Locate the cell with the specified text and output its [x, y] center coordinate. 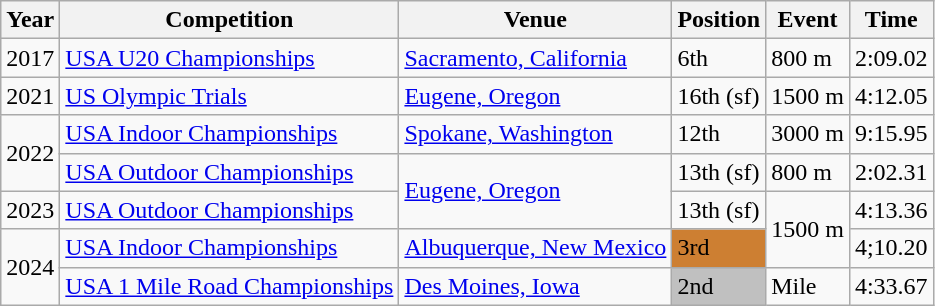
Albuquerque, New Mexico [536, 248]
3rd [719, 248]
2021 [30, 96]
16th (sf) [719, 96]
Mile [808, 286]
4:13.36 [891, 210]
USA U20 Championships [230, 58]
12th [719, 134]
2:02.31 [891, 172]
Sacramento, California [536, 58]
Spokane, Washington [536, 134]
2024 [30, 267]
Event [808, 20]
2023 [30, 210]
Year [30, 20]
Venue [536, 20]
4:33.67 [891, 286]
3000 m [808, 134]
4;10.20 [891, 248]
Competition [230, 20]
Position [719, 20]
2:09.02 [891, 58]
2nd [719, 286]
US Olympic Trials [230, 96]
2022 [30, 153]
6th [719, 58]
4:12.05 [891, 96]
Des Moines, Iowa [536, 286]
2017 [30, 58]
9:15.95 [891, 134]
USA 1 Mile Road Championships [230, 286]
Time [891, 20]
